Capture the cell that displays the provided text and extract its [x, y] central coordinate. 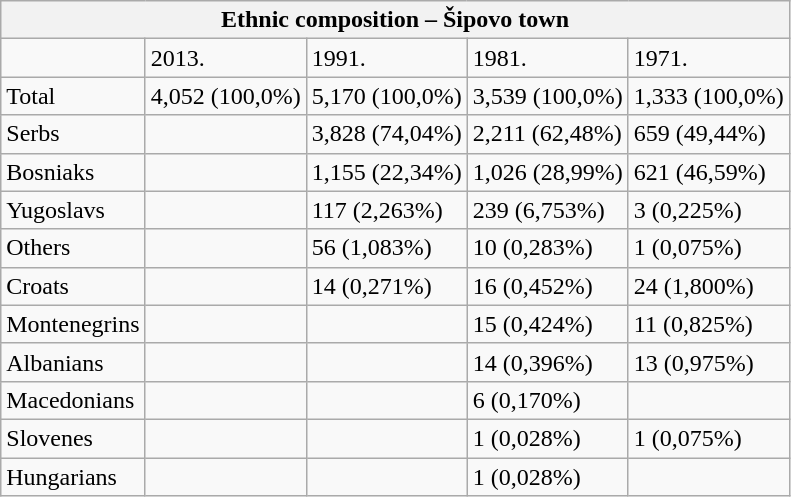
11 (0,825%) [708, 324]
Montenegrins [73, 324]
1,026 (28,99%) [548, 172]
1,155 (22,34%) [386, 172]
14 (0,271%) [386, 286]
Slovenes [73, 438]
6 (0,170%) [548, 400]
24 (1,800%) [708, 286]
3 (0,225%) [708, 210]
1971. [708, 58]
Albanians [73, 362]
Ethnic composition – Šipovo town [396, 20]
Bosniaks [73, 172]
16 (0,452%) [548, 286]
1991. [386, 58]
2013. [226, 58]
Yugoslavs [73, 210]
Serbs [73, 134]
14 (0,396%) [548, 362]
621 (46,59%) [708, 172]
5,170 (100,0%) [386, 96]
Hungarians [73, 477]
Total [73, 96]
239 (6,753%) [548, 210]
Macedonians [73, 400]
Croats [73, 286]
3,828 (74,04%) [386, 134]
2,211 (62,48%) [548, 134]
Others [73, 248]
659 (49,44%) [708, 134]
3,539 (100,0%) [548, 96]
15 (0,424%) [548, 324]
56 (1,083%) [386, 248]
4,052 (100,0%) [226, 96]
10 (0,283%) [548, 248]
13 (0,975%) [708, 362]
117 (2,263%) [386, 210]
1,333 (100,0%) [708, 96]
1981. [548, 58]
